Return [x, y] of the center of cell containing provided text 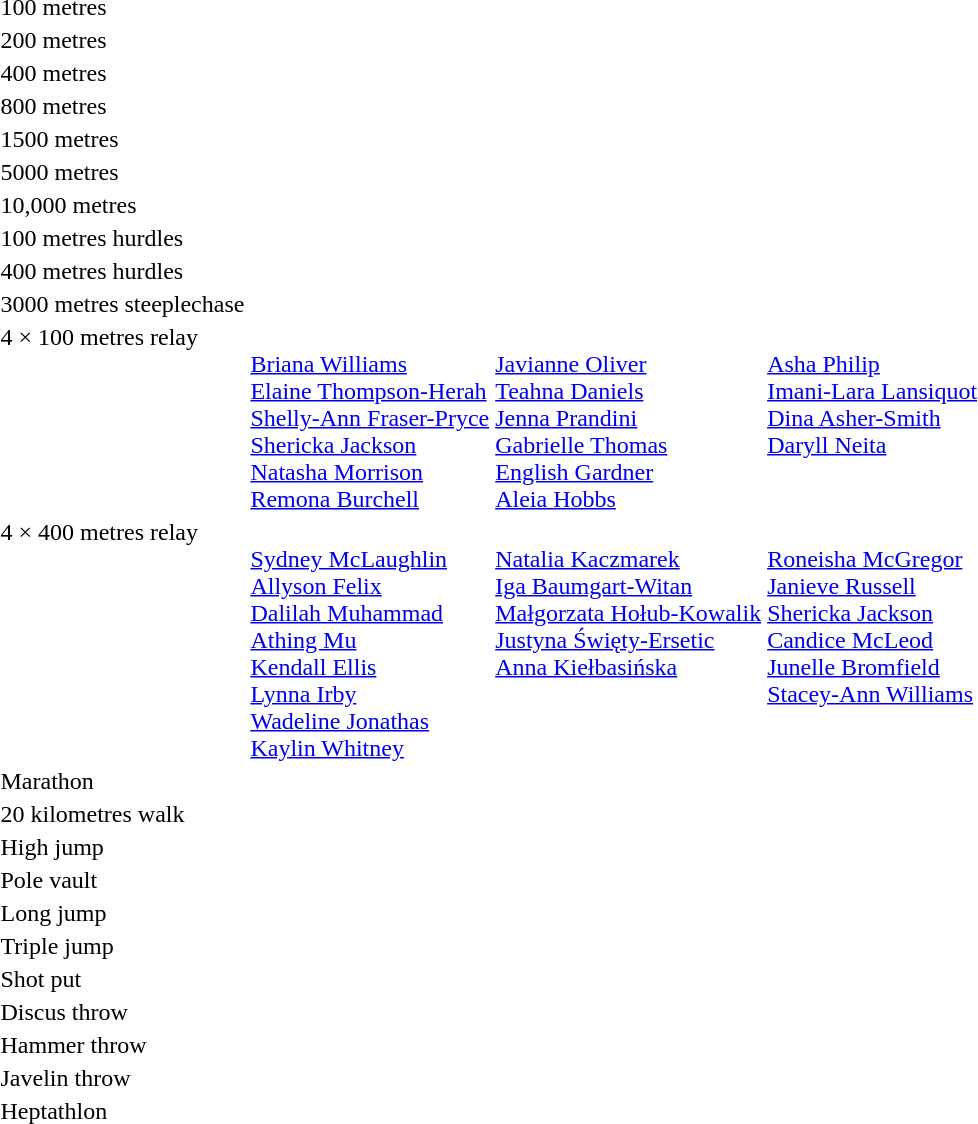
Natalia KaczmarekIga Baumgart-WitanMałgorzata Hołub-KowalikJustyna Święty-ErseticAnna Kiełbasińska [628, 640]
Briana WilliamsElaine Thompson-HerahShelly-Ann Fraser-PryceShericka JacksonNatasha MorrisonRemona Burchell [370, 418]
Javianne OliverTeahna DanielsJenna PrandiniGabrielle ThomasEnglish GardnerAleia Hobbs [628, 418]
Sydney McLaughlinAllyson FelixDalilah MuhammadAthing MuKendall EllisLynna IrbyWadeline JonathasKaylin Whitney [370, 640]
